Extract the [X, Y] coordinate from the center of the cell holding the provided text.  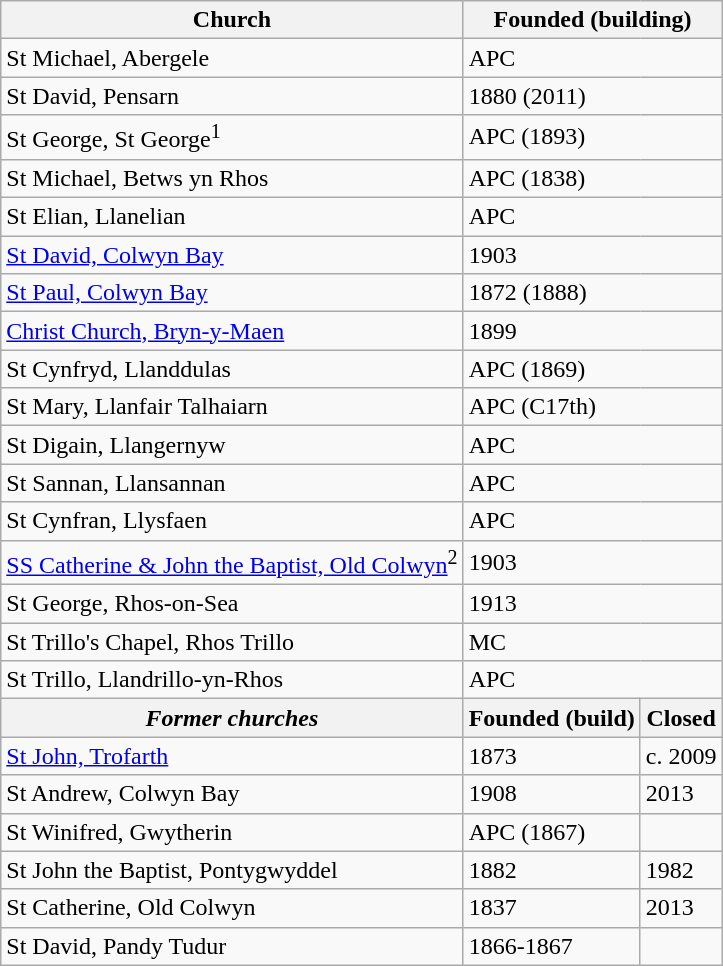
1880 (2011) [592, 96]
St George, St George1 [232, 138]
MC [592, 642]
St David, Pensarn [232, 96]
St David, Colwyn Bay [232, 255]
St Michael, Betws yn Rhos [232, 178]
Christ Church, Bryn-y-Maen [232, 331]
1882 [552, 870]
St Trillo, Llandrillo-yn-Rhos [232, 680]
St Mary, Llanfair Talhaiarn [232, 407]
St George, Rhos-on-Sea [232, 604]
1908 [552, 794]
Founded (building) [592, 20]
St David, Pandy Tudur [232, 946]
1873 [552, 756]
Closed [681, 718]
Founded (build) [552, 718]
APC (C17th) [592, 407]
APC (1869) [592, 369]
1899 [592, 331]
St Catherine, Old Colwyn [232, 908]
St Michael, Abergele [232, 58]
APC (1838) [592, 178]
SS Catherine & John the Baptist, Old Colwyn2 [232, 562]
1913 [592, 604]
St Sannan, Llansannan [232, 483]
St Digain, Llangernyw [232, 445]
1982 [681, 870]
APC (1867) [552, 832]
St Elian, Llanelian [232, 217]
Former churches [232, 718]
1866-1867 [552, 946]
APC (1893) [592, 138]
1872 (1888) [592, 293]
St Cynfryd, Llanddulas [232, 369]
St John, Trofarth [232, 756]
St Andrew, Colwyn Bay [232, 794]
St Trillo's Chapel, Rhos Trillo [232, 642]
1837 [552, 908]
St John the Baptist, Pontygwyddel [232, 870]
St Cynfran, Llysfaen [232, 521]
Church [232, 20]
St Winifred, Gwytherin [232, 832]
c. 2009 [681, 756]
St Paul, Colwyn Bay [232, 293]
